Identify which cell holds the provided text, then report its (x, y) central coordinate. 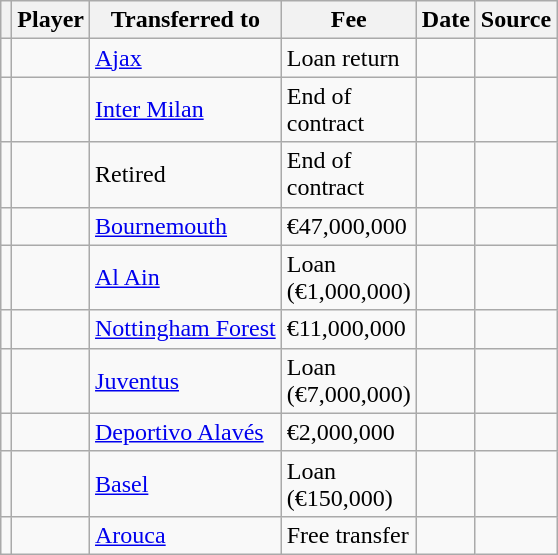
Free transfer (348, 535)
Retired (186, 174)
Loan (€1,000,000) (348, 278)
Al Ain (186, 278)
Inter Milan (186, 110)
Deportivo Alavés (186, 432)
Transferred to (186, 20)
Player (51, 20)
Juventus (186, 380)
Fee (348, 20)
Loan return (348, 58)
Arouca (186, 535)
€47,000,000 (348, 226)
Ajax (186, 58)
Loan (€150,000) (348, 484)
Nottingham Forest (186, 329)
Bournemouth (186, 226)
Source (516, 20)
Loan (€7,000,000) (348, 380)
€2,000,000 (348, 432)
€11,000,000 (348, 329)
Basel (186, 484)
Date (446, 20)
